Capture the cell that displays the provided text and extract its (X, Y) central coordinate. 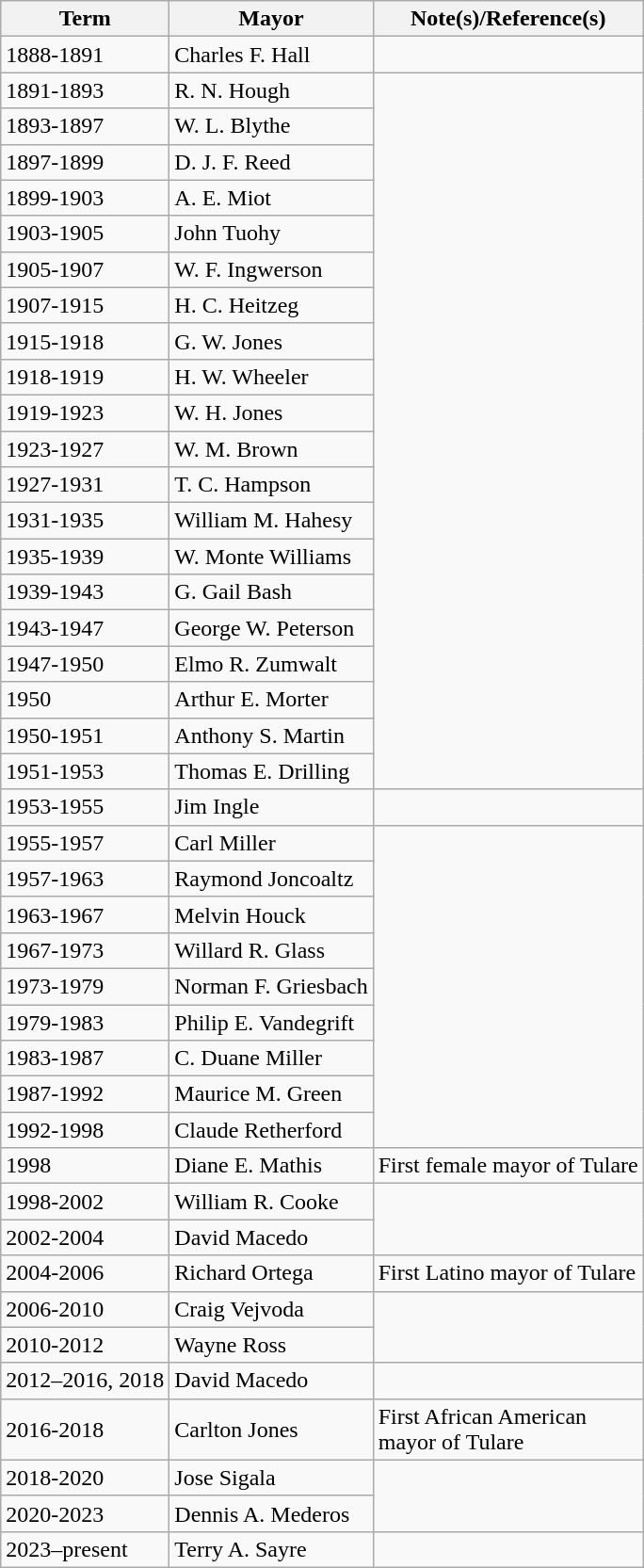
2012–2016, 2018 (85, 1381)
Maurice M. Green (271, 1094)
T. C. Hampson (271, 485)
Jim Ingle (271, 807)
John Tuohy (271, 234)
1950-1951 (85, 736)
2023–present (85, 1549)
First Latino mayor of Tulare (508, 1273)
1935-1939 (85, 557)
Dennis A. Mederos (271, 1513)
Claude Retherford (271, 1130)
W. M. Brown (271, 449)
2020-2023 (85, 1513)
2004-2006 (85, 1273)
1927-1931 (85, 485)
1979-1983 (85, 1022)
George W. Peterson (271, 628)
1905-1907 (85, 269)
1950 (85, 700)
1918-1919 (85, 377)
1931-1935 (85, 521)
Norman F. Griesbach (271, 986)
2002-2004 (85, 1237)
1888-1891 (85, 55)
1957-1963 (85, 879)
W. Monte Williams (271, 557)
1963-1967 (85, 914)
First female mayor of Tulare (508, 1166)
Raymond Joncoaltz (271, 879)
A. E. Miot (271, 198)
W. L. Blythe (271, 126)
1899-1903 (85, 198)
1907-1915 (85, 305)
2016-2018 (85, 1430)
G. Gail Bash (271, 592)
Charles F. Hall (271, 55)
Craig Vejvoda (271, 1309)
1987-1992 (85, 1094)
Elmo R. Zumwalt (271, 664)
W. H. Jones (271, 412)
1915-1918 (85, 341)
2006-2010 (85, 1309)
W. F. Ingwerson (271, 269)
Philip E. Vandegrift (271, 1022)
1923-1927 (85, 449)
1947-1950 (85, 664)
Terry A. Sayre (271, 1549)
1967-1973 (85, 950)
2010-2012 (85, 1345)
1897-1899 (85, 162)
William R. Cooke (271, 1202)
Note(s)/Reference(s) (508, 19)
1951-1953 (85, 771)
H. W. Wheeler (271, 377)
Wayne Ross (271, 1345)
1919-1923 (85, 412)
1953-1955 (85, 807)
1893-1897 (85, 126)
Arthur E. Morter (271, 700)
G. W. Jones (271, 341)
Carl Miller (271, 843)
Diane E. Mathis (271, 1166)
Richard Ortega (271, 1273)
Term (85, 19)
1998 (85, 1166)
William M. Hahesy (271, 521)
Melvin Houck (271, 914)
1891-1893 (85, 90)
2018-2020 (85, 1478)
D. J. F. Reed (271, 162)
H. C. Heitzeg (271, 305)
Thomas E. Drilling (271, 771)
C. Duane Miller (271, 1059)
First African Americanmayor of Tulare (508, 1430)
Anthony S. Martin (271, 736)
Jose Sigala (271, 1478)
1992-1998 (85, 1130)
Willard R. Glass (271, 950)
Carlton Jones (271, 1430)
1943-1947 (85, 628)
Mayor (271, 19)
R. N. Hough (271, 90)
1983-1987 (85, 1059)
1939-1943 (85, 592)
1998-2002 (85, 1202)
1903-1905 (85, 234)
1973-1979 (85, 986)
1955-1957 (85, 843)
